Search for the cell housing the specified text and yield its (x, y) center coordinate. 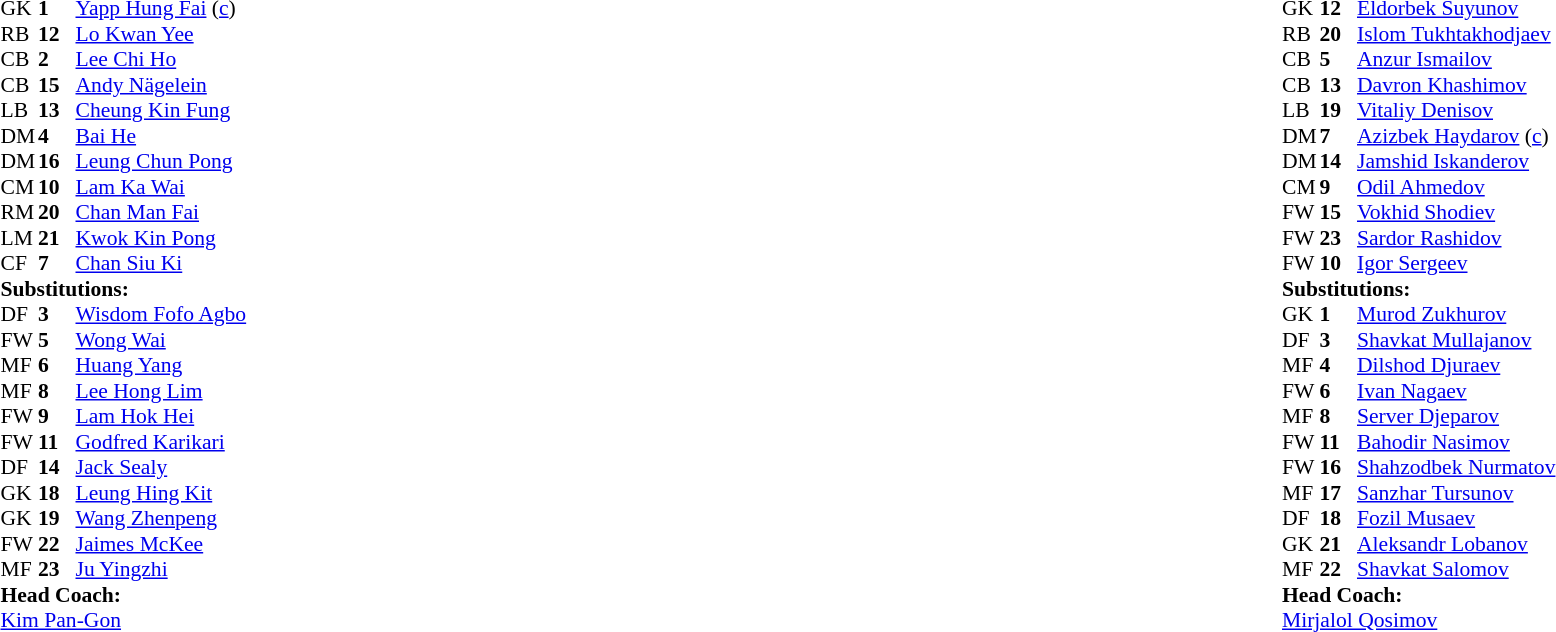
Wong Wai (162, 340)
LM (19, 238)
Lee Chi Ho (162, 59)
Chan Man Fai (162, 213)
Murod Zukhurov (1456, 315)
17 (1338, 493)
Shavkat Mullajanov (1456, 340)
Bai He (162, 136)
Shahzodbek Nurmatov (1456, 467)
Ivan Nagaev (1456, 391)
1 (1338, 315)
Anzur Ismailov (1456, 59)
CF (19, 263)
Andy Nägelein (162, 85)
Sanzhar Tursunov (1456, 493)
Godfred Karikari (162, 442)
Aleksandr Lobanov (1456, 544)
Azizbek Haydarov (c) (1456, 136)
Cheung Kin Fung (162, 111)
Lo Kwan Yee (162, 34)
Lam Hok Hei (162, 417)
Server Djeparov (1456, 417)
12 (57, 34)
RM (19, 213)
Igor Sergeev (1456, 263)
Dilshod Djuraev (1456, 365)
Jaimes McKee (162, 544)
Wisdom Fofo Agbo (162, 315)
Leung Chun Pong (162, 161)
Kwok Kin Pong (162, 238)
Lee Hong Lim (162, 391)
Lam Ka Wai (162, 187)
Huang Yang (162, 365)
Wang Zhenpeng (162, 519)
Sardor Rashidov (1456, 238)
Fozil Musaev (1456, 519)
Islom Tukhtakhodjaev (1456, 34)
2 (57, 59)
Odil Ahmedov (1456, 187)
Vokhid Shodiev (1456, 213)
Vitaliy Denisov (1456, 111)
Leung Hing Kit (162, 493)
Chan Siu Ki (162, 263)
Jack Sealy (162, 467)
Davron Khashimov (1456, 85)
Bahodir Nasimov (1456, 442)
Shavkat Salomov (1456, 569)
Ju Yingzhi (162, 569)
Jamshid Iskanderov (1456, 161)
